For the text-containing cell, return its midpoint in (x, y) coordinate format. 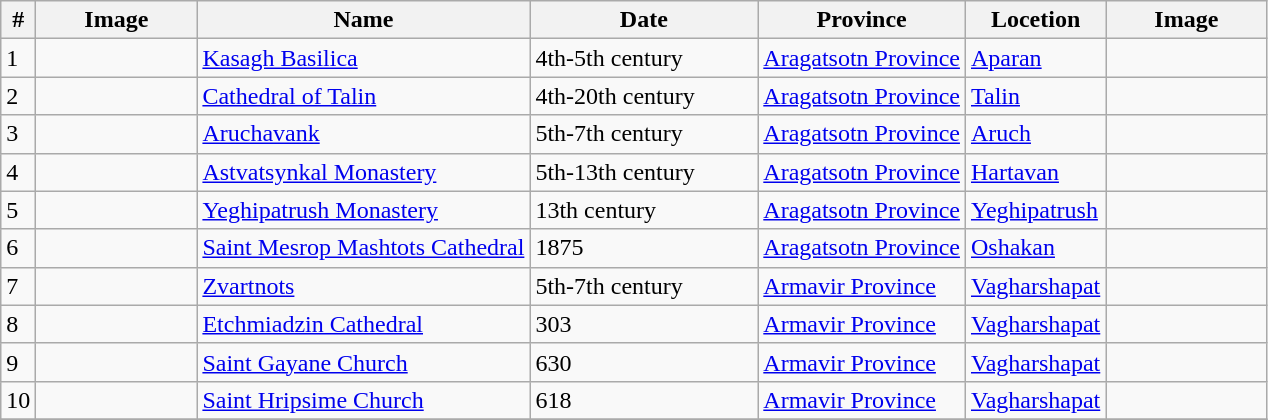
Locetion (1035, 20)
Aruchavank (364, 134)
Aparan (1035, 58)
Aruch (1035, 134)
4 (18, 172)
6 (18, 248)
1 (18, 58)
Astvatsynkal Monastery (364, 172)
Saint Mesrop Mashtots Cathedral (364, 248)
Yeghipatrush Monastery (364, 210)
Yeghipatrush (1035, 210)
Oshakan (1035, 248)
9 (18, 362)
3 (18, 134)
5th-13th century (644, 172)
Etchmiadzin Cathedral (364, 324)
Zvartnots (364, 286)
Province (862, 20)
Name (364, 20)
2 (18, 96)
Saint Hripsime Church (364, 400)
Saint Gayane Church (364, 362)
Cathedral of Talin (364, 96)
10 (18, 400)
630 (644, 362)
Kasagh Basilica (364, 58)
5 (18, 210)
13th century (644, 210)
# (18, 20)
Date (644, 20)
618 (644, 400)
303 (644, 324)
1875 (644, 248)
8 (18, 324)
4th-5th century (644, 58)
4th-20th century (644, 96)
Talin (1035, 96)
Hartavan (1035, 172)
7 (18, 286)
